Provide the (X, Y) coordinate of the cell's center where the given text is located.  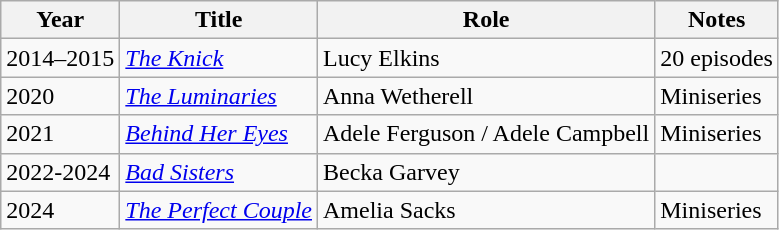
Amelia Sacks (486, 210)
20 episodes (717, 58)
Becka Garvey (486, 172)
Lucy Elkins (486, 58)
The Luminaries (219, 96)
Notes (717, 20)
2014–2015 (60, 58)
Bad Sisters (219, 172)
Title (219, 20)
2022-2024 (60, 172)
The Perfect Couple (219, 210)
Anna Wetherell (486, 96)
2021 (60, 134)
2024 (60, 210)
2020 (60, 96)
Behind Her Eyes (219, 134)
Adele Ferguson / Adele Campbell (486, 134)
Year (60, 20)
The Knick (219, 58)
Role (486, 20)
